Capture the cell that displays the provided text and extract its (x, y) central coordinate. 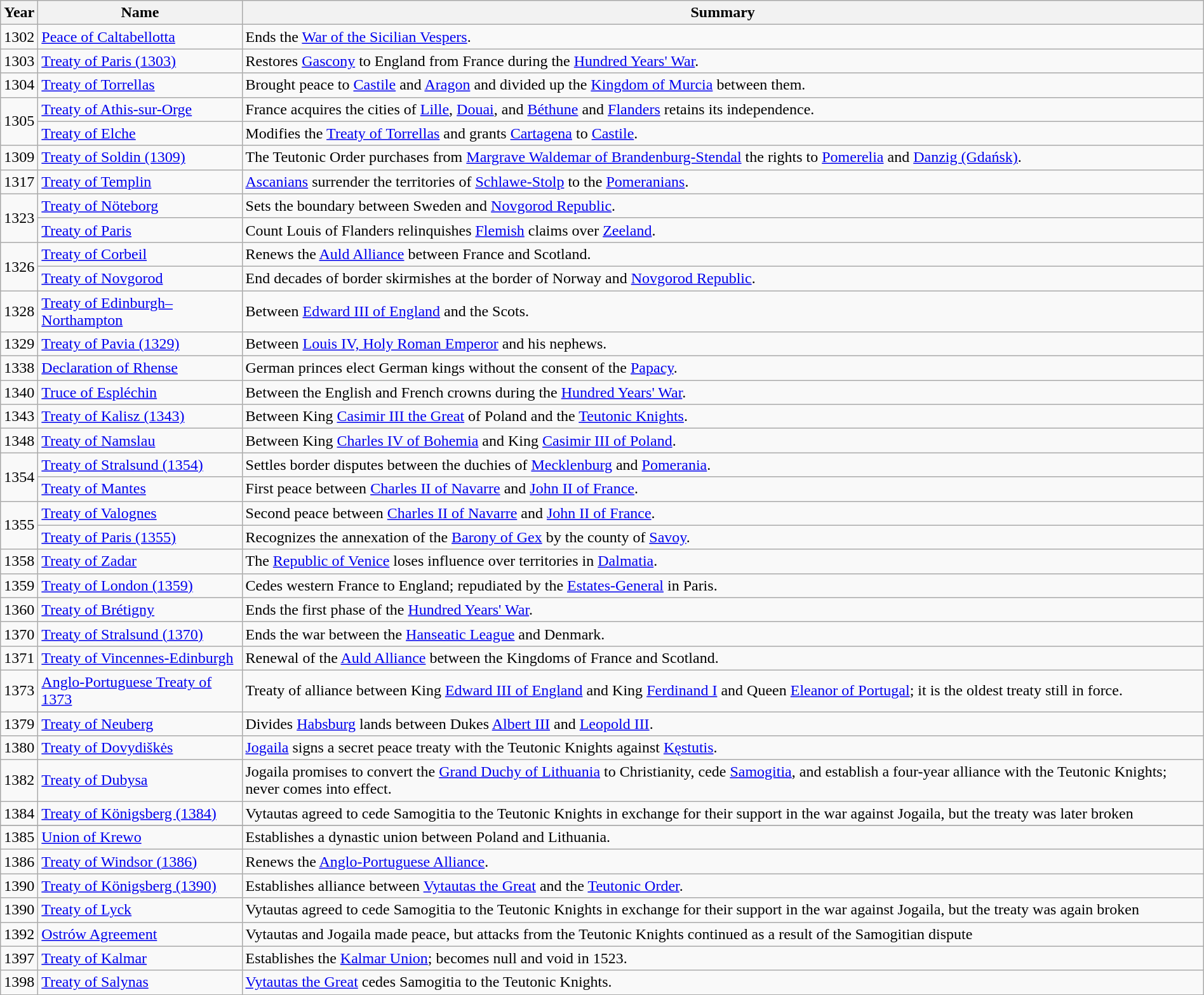
Cedes western France to England; repudiated by the Estates-General in Paris. (723, 585)
Treaty of Stralsund (1370) (140, 634)
Treaty of Athis-sur-Orge (140, 109)
Renewal of the Auld Alliance between the Kingdoms of France and Scotland. (723, 658)
Renews the Auld Alliance between France and Scotland. (723, 254)
1397 (19, 958)
Ends the first phase of the Hundred Years' War. (723, 610)
1303 (19, 61)
1326 (19, 266)
Vytautas agreed to cede Samogitia to the Teutonic Knights in exchange for their support in the war against Jogaila, but the treaty was later broken (723, 813)
Treaty of Salynas (140, 982)
France acquires the cities of Lille, Douai, and Béthune and Flanders retains its independence. (723, 109)
1348 (19, 441)
Treaty of Corbeil (140, 254)
Treaty of Soldin (1309) (140, 157)
Treaty of Königsberg (1390) (140, 886)
1371 (19, 658)
Ostrów Agreement (140, 934)
Establishes a dynastic union between Poland and Lithuania. (723, 838)
1379 (19, 723)
Between Louis IV, Holy Roman Emperor and his nephews. (723, 344)
German princes elect German kings without the consent of the Papacy. (723, 368)
Brought peace to Castile and Aragon and divided up the Kingdom of Murcia between them. (723, 85)
Treaty of Königsberg (1384) (140, 813)
First peace between Charles II of Navarre and John II of France. (723, 489)
Jogaila signs a secret peace treaty with the Teutonic Knights against Kęstutis. (723, 748)
Treaty of Edinburgh–Northampton (140, 311)
Sets the boundary between Sweden and Novgorod Republic. (723, 206)
Establishes alliance between Vytautas the Great and the Teutonic Order. (723, 886)
Treaty of Novgorod (140, 278)
Settles border disputes between the duchies of Mecklenburg and Pomerania. (723, 465)
Union of Krewo (140, 838)
1373 (19, 691)
Treaty of Paris (140, 230)
1309 (19, 157)
1317 (19, 182)
Anglo-Portuguese Treaty of 1373 (140, 691)
Count Louis of Flanders relinquishes Flemish claims over Zeeland. (723, 230)
Treaty of Windsor (1386) (140, 862)
Restores Gascony to England from France during the Hundred Years' War. (723, 61)
Ascanians surrender the territories of Schlawe-Stolp to the Pomeranians. (723, 182)
Declaration of Rhense (140, 368)
Treaty of Zadar (140, 561)
1338 (19, 368)
Treaty of Kalmar (140, 958)
1384 (19, 813)
Year (19, 13)
1305 (19, 121)
1382 (19, 781)
Truce of Espléchin (140, 392)
Name (140, 13)
Second peace between Charles II of Navarre and John II of France. (723, 513)
Peace of Caltabellotta (140, 37)
Treaty of Dovydiškės (140, 748)
Treaty of Brétigny (140, 610)
1360 (19, 610)
Vytautas and Jogaila made peace, but attacks from the Teutonic Knights continued as a result of the Samogitian dispute (723, 934)
Treaty of Mantes (140, 489)
1355 (19, 525)
1340 (19, 392)
Between King Charles IV of Bohemia and King Casimir III of Poland. (723, 441)
Vytautas the Great cedes Samogitia to the Teutonic Knights. (723, 982)
1386 (19, 862)
1392 (19, 934)
Treaty of Neuberg (140, 723)
1343 (19, 417)
Establishes the Kalmar Union; becomes null and void in 1523. (723, 958)
Treaty of London (1359) (140, 585)
Ends the War of the Sicilian Vespers. (723, 37)
Treaty of Pavia (1329) (140, 344)
End decades of border skirmishes at the border of Norway and Novgorod Republic. (723, 278)
The Republic of Venice loses influence over territories in Dalmatia. (723, 561)
Divides Habsburg lands between Dukes Albert III and Leopold III. (723, 723)
Vytautas agreed to cede Samogitia to the Teutonic Knights in exchange for their support in the war against Jogaila, but the treaty was again broken (723, 910)
Treaty of Elche (140, 133)
The Teutonic Order purchases from Margrave Waldemar of Brandenburg-Stendal the rights to Pomerelia and Danzig (Gdańsk). (723, 157)
Treaty of Valognes (140, 513)
1359 (19, 585)
Treaty of Vincennes-Edinburgh (140, 658)
Treaty of Paris (1355) (140, 537)
Modifies the Treaty of Torrellas and grants Cartagena to Castile. (723, 133)
Treaty of Torrellas (140, 85)
Treaty of Kalisz (1343) (140, 417)
Treaty of Namslau (140, 441)
Treaty of Nöteborg (140, 206)
1398 (19, 982)
1370 (19, 634)
Treaty of Dubysa (140, 781)
1385 (19, 838)
Between King Casimir III the Great of Poland and the Teutonic Knights. (723, 417)
Summary (723, 13)
Renews the Anglo-Portuguese Alliance. (723, 862)
Ends the war between the Hanseatic League and Denmark. (723, 634)
Treaty of Templin (140, 182)
Treaty of Paris (1303) (140, 61)
1380 (19, 748)
Between the English and French crowns during the Hundred Years' War. (723, 392)
1304 (19, 85)
1354 (19, 477)
1358 (19, 561)
Recognizes the annexation of the Barony of Gex by the county of Savoy. (723, 537)
1323 (19, 218)
Treaty of alliance between King Edward III of England and King Ferdinand I and Queen Eleanor of Portugal; it is the oldest treaty still in force. (723, 691)
1329 (19, 344)
Treaty of Stralsund (1354) (140, 465)
Treaty of Lyck (140, 910)
1302 (19, 37)
Between Edward III of England and the Scots. (723, 311)
1328 (19, 311)
